For the text-containing cell, return its midpoint in (X, Y) coordinate format. 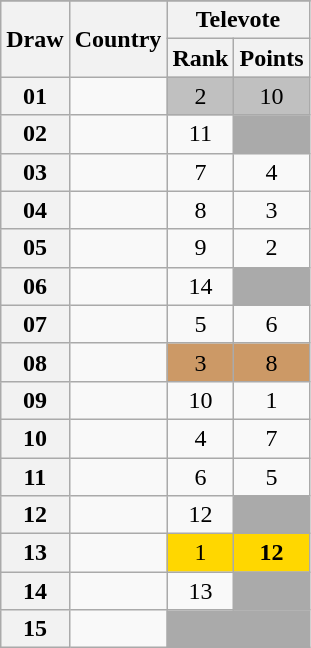
08 (35, 362)
02 (35, 134)
04 (35, 210)
05 (35, 248)
Points (272, 58)
Draw (35, 39)
Country (118, 39)
9 (200, 248)
06 (35, 286)
07 (35, 324)
01 (35, 96)
03 (35, 172)
09 (35, 400)
Televote (238, 20)
15 (35, 629)
Rank (200, 58)
